Search for the cell housing the specified text and yield its [x, y] center coordinate. 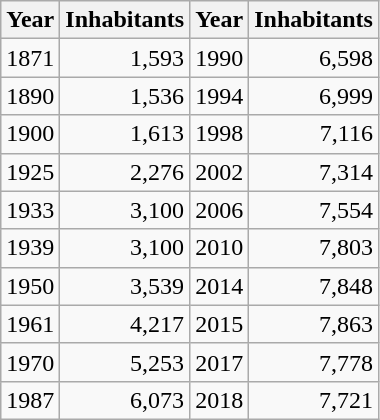
6,073 [125, 400]
1,613 [125, 134]
2010 [220, 248]
1998 [220, 134]
1987 [30, 400]
7,863 [314, 324]
1950 [30, 286]
2015 [220, 324]
2,276 [125, 172]
1961 [30, 324]
7,554 [314, 210]
1900 [30, 134]
2002 [220, 172]
1994 [220, 96]
7,778 [314, 362]
7,314 [314, 172]
7,116 [314, 134]
1939 [30, 248]
2014 [220, 286]
1,593 [125, 58]
4,217 [125, 324]
1890 [30, 96]
1925 [30, 172]
7,803 [314, 248]
1,536 [125, 96]
1970 [30, 362]
2006 [220, 210]
1933 [30, 210]
6,598 [314, 58]
1990 [220, 58]
1871 [30, 58]
6,999 [314, 96]
7,721 [314, 400]
2017 [220, 362]
7,848 [314, 286]
2018 [220, 400]
3,539 [125, 286]
5,253 [125, 362]
